Return (x, y) of the center of cell containing provided text 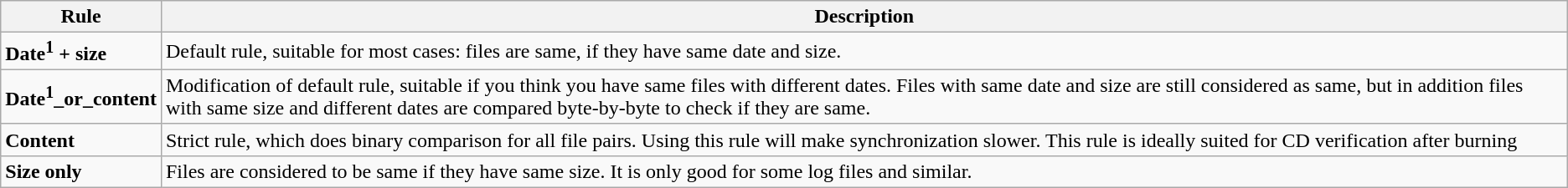
Files are considered to be same if they have same size. It is only good for some log files and similar. (864, 171)
Date1 + size (81, 52)
Description (864, 17)
Date1_or_content (81, 97)
Content (81, 140)
Rule (81, 17)
Size only (81, 171)
Default rule, suitable for most cases: files are same, if they have same date and size. (864, 52)
